Detect which cell encompasses the target text, then output its [X, Y] center coordinate. 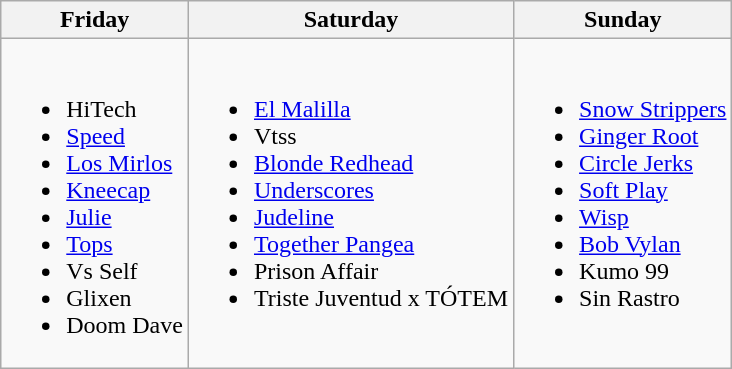
Sunday [623, 20]
Snow StrippersGinger RootCircle JerksSoft PlayWispBob VylanKumo 99Sin Rastro [623, 204]
HiTechSpeedLos MirlosKneecapJulieTopsVs SelfGlixenDoom Dave [95, 204]
Saturday [350, 20]
El MalillaVtssBlonde RedheadUnderscoresJudelineTogether PangeaPrison AffairTriste Juventud x TÓTEM [350, 204]
Friday [95, 20]
